Provide the (x, y) coordinate of the cell's center where the given text is located.  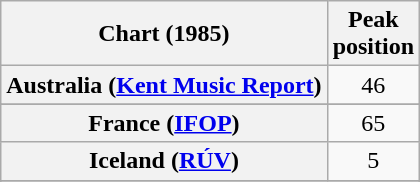
Chart (1985) (164, 34)
France (IFOP) (164, 123)
65 (373, 123)
Iceland (RÚV) (164, 161)
46 (373, 85)
5 (373, 161)
Peakposition (373, 34)
Australia (Kent Music Report) (164, 85)
